Determine the (x, y) coordinate at the center of the cell enclosing the given text.  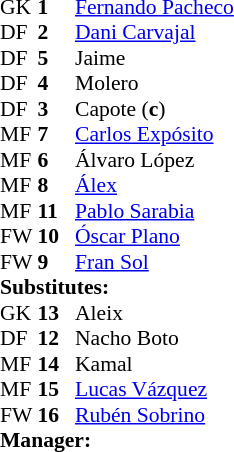
15 (57, 389)
Pablo Sarabia (154, 211)
Carlos Expósito (154, 135)
Álvaro López (154, 160)
6 (57, 160)
9 (57, 262)
Jaime (154, 58)
Molero (154, 83)
12 (57, 339)
Aleix (154, 313)
8 (57, 185)
Rubén Sobrino (154, 415)
2 (57, 33)
3 (57, 109)
Lucas Vázquez (154, 389)
GK (19, 313)
Dani Carvajal (154, 33)
13 (57, 313)
14 (57, 364)
Nacho Boto (154, 339)
Óscar Plano (154, 237)
4 (57, 83)
Substitutes: (117, 287)
5 (57, 58)
10 (57, 237)
Capote (c) (154, 109)
Álex (154, 185)
16 (57, 415)
Fran Sol (154, 262)
11 (57, 211)
7 (57, 135)
Kamal (154, 364)
